Find where the given text appears and provide that cell's center as [X, Y] coordinate. 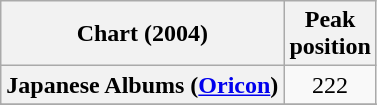
Japanese Albums (Oricon) [142, 85]
Chart (2004) [142, 34]
222 [330, 85]
Peakposition [330, 34]
